Find where the given text appears and provide that cell's center as (X, Y) coordinate. 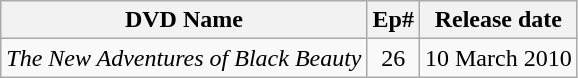
The New Adventures of Black Beauty (184, 58)
Ep# (393, 20)
Release date (498, 20)
DVD Name (184, 20)
26 (393, 58)
10 March 2010 (498, 58)
